Locate the cell with the specified text and output its (x, y) center coordinate. 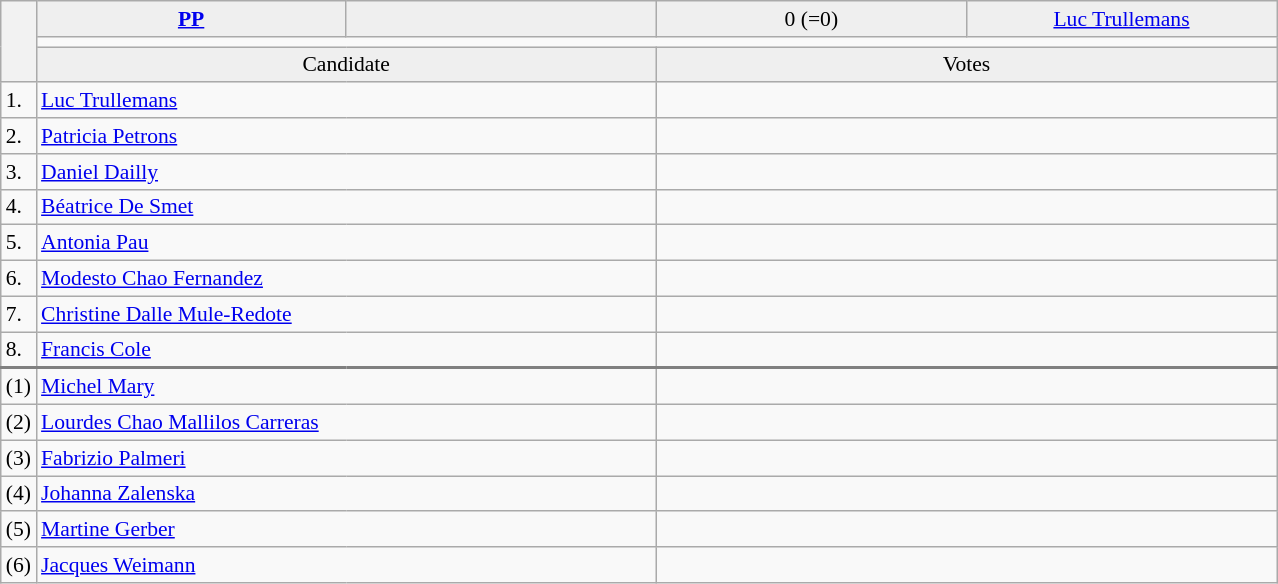
0 (=0) (811, 19)
(5) (18, 530)
Fabrizio Palmeri (346, 458)
(4) (18, 494)
6. (18, 279)
Béatrice De Smet (346, 207)
8. (18, 350)
Patricia Petrons (346, 136)
7. (18, 314)
Francis Cole (346, 350)
Antonia Pau (346, 243)
Daniel Dailly (346, 172)
1. (18, 101)
4. (18, 207)
PP (191, 19)
2. (18, 136)
3. (18, 172)
Michel Mary (346, 386)
Martine Gerber (346, 530)
Votes (966, 65)
Christine Dalle Mule-Redote (346, 314)
Candidate (346, 65)
(2) (18, 423)
Johanna Zalenska (346, 494)
Modesto Chao Fernandez (346, 279)
(1) (18, 386)
Lourdes Chao Mallilos Carreras (346, 423)
(6) (18, 565)
Jacques Weimann (346, 565)
(3) (18, 458)
5. (18, 243)
